Find where the given text appears and provide that cell's center as (x, y) coordinate. 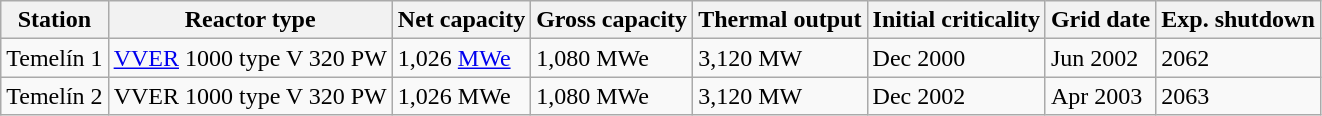
Thermal output (780, 20)
Jun 2002 (1100, 58)
Dec 2000 (956, 58)
Initial criticality (956, 20)
Station (54, 20)
Apr 2003 (1100, 96)
Temelín 1 (54, 58)
Dec 2002 (956, 96)
2063 (1238, 96)
2062 (1238, 58)
Net capacity (461, 20)
Exp. shutdown (1238, 20)
Temelín 2 (54, 96)
Gross capacity (612, 20)
Reactor type (250, 20)
Grid date (1100, 20)
